Extract the (x, y) coordinate from the center of the cell holding the provided text.  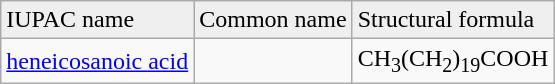
IUPAC name (98, 20)
heneicosanoic acid (98, 61)
CH3(CH2)19COOH (453, 61)
Common name (273, 20)
Structural formula (453, 20)
